Determine the [X, Y] coordinate at the center of the cell enclosing the given text.  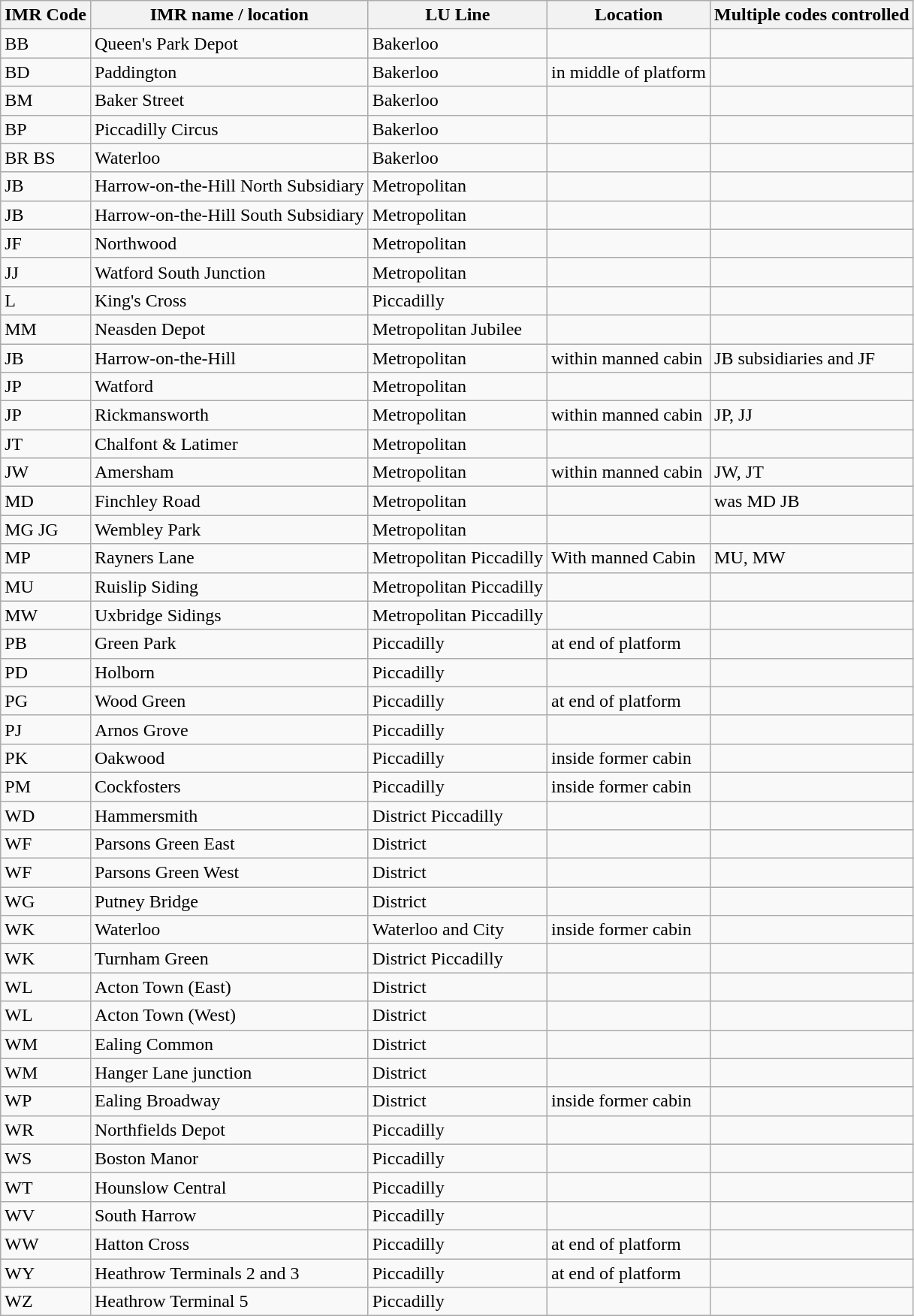
Chalfont & Latimer [229, 444]
Arnos Grove [229, 729]
Rayners Lane [229, 558]
BP [46, 129]
Northfields Depot [229, 1130]
JW [46, 472]
WV [46, 1215]
Ruislip Siding [229, 587]
WS [46, 1158]
Harrow-on-the-Hill [229, 358]
JP, JJ [813, 415]
Acton Town (East) [229, 987]
MU, MW [813, 558]
South Harrow [229, 1215]
Ealing Broadway [229, 1101]
Amersham [229, 472]
JB subsidiaries and JF [813, 358]
WR [46, 1130]
King's Cross [229, 300]
IMR name / location [229, 15]
PK [46, 758]
Neasden Depot [229, 329]
Metropolitan Jubilee [457, 329]
Rickmansworth [229, 415]
MU [46, 587]
Heathrow Terminals 2 and 3 [229, 1273]
Queen's Park Depot [229, 44]
Green Park [229, 644]
Holborn [229, 672]
WY [46, 1273]
IMR Code [46, 15]
WT [46, 1187]
WG [46, 901]
Watford [229, 387]
With manned Cabin [629, 558]
Hammersmith [229, 815]
was MD JB [813, 501]
Uxbridge Sidings [229, 615]
PG [46, 701]
MW [46, 615]
Parsons Green East [229, 844]
Ealing Common [229, 1044]
Heathrow Terminal 5 [229, 1302]
BM [46, 101]
Wood Green [229, 701]
WD [46, 815]
JF [46, 243]
JT [46, 444]
PM [46, 786]
Finchley Road [229, 501]
MG JG [46, 530]
Boston Manor [229, 1158]
in middle of platform [629, 72]
L [46, 300]
BR BS [46, 158]
Hounslow Central [229, 1187]
Waterloo and City [457, 930]
BB [46, 44]
Hatton Cross [229, 1244]
Turnham Green [229, 958]
WW [46, 1244]
Watford South Junction [229, 272]
BD [46, 72]
JJ [46, 272]
Paddington [229, 72]
LU Line [457, 15]
Acton Town (West) [229, 1016]
JW, JT [813, 472]
MD [46, 501]
PB [46, 644]
Cockfosters [229, 786]
Wembley Park [229, 530]
Oakwood [229, 758]
MM [46, 329]
Putney Bridge [229, 901]
Harrow-on-the-Hill South Subsidiary [229, 215]
Location [629, 15]
Baker Street [229, 101]
Piccadilly Circus [229, 129]
PJ [46, 729]
MP [46, 558]
WP [46, 1101]
Hanger Lane junction [229, 1073]
Harrow-on-the-Hill North Subsidiary [229, 186]
Parsons Green West [229, 873]
PD [46, 672]
Northwood [229, 243]
Multiple codes controlled [813, 15]
WZ [46, 1302]
